Pinpoint the cell where the given text exists, returning its (X, Y) midpoint coordinate. 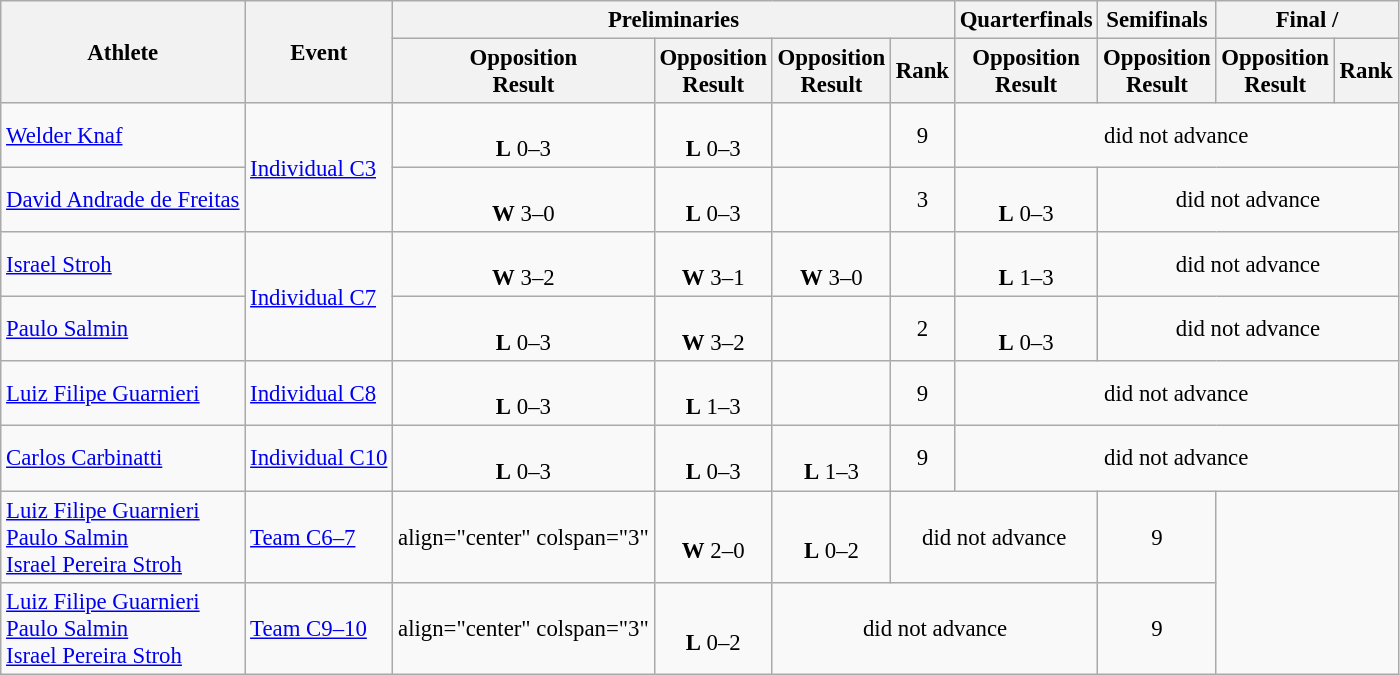
Final / (1307, 20)
Israel Stroh (123, 264)
Individual C3 (319, 168)
2 (923, 330)
W 3–1 (713, 264)
Luiz Filipe Guarnieri (123, 394)
Event (319, 52)
Individual C8 (319, 394)
Athlete (123, 52)
Quarterfinals (1026, 20)
David Andrade de Freitas (123, 200)
Semifinals (1157, 20)
Paulo Salmin (123, 330)
Individual C7 (319, 296)
Team C9–10 (319, 628)
Welder Knaf (123, 136)
3 (923, 200)
Team C6–7 (319, 537)
W 2–0 (713, 537)
Individual C10 (319, 458)
Carlos Carbinatti (123, 458)
Preliminaries (674, 20)
